Scan for the cell matching the given text and deliver its (x, y) coordinate at center. 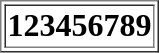
123456789 (79, 26)
